Find where the given text appears and provide that cell's center as [x, y] coordinate. 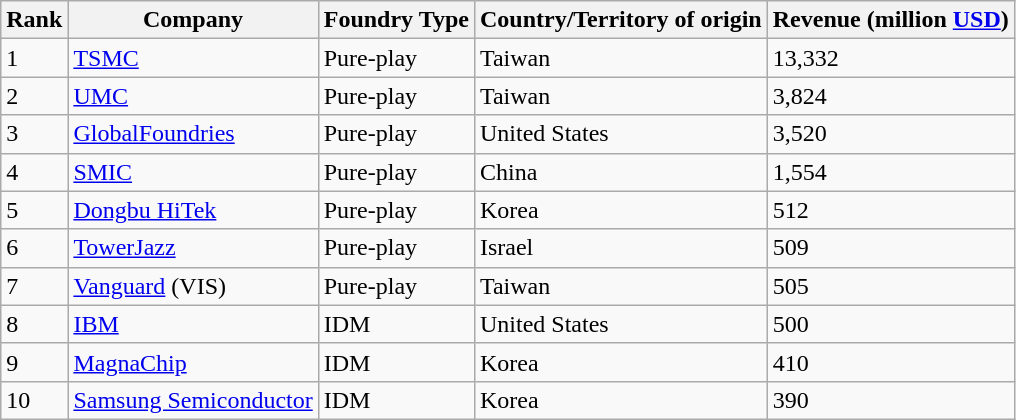
Samsung Semiconductor [193, 400]
512 [890, 210]
Israel [620, 248]
6 [34, 248]
509 [890, 248]
1,554 [890, 172]
Revenue (million USD) [890, 20]
TSMC [193, 58]
7 [34, 286]
Rank [34, 20]
3,520 [890, 134]
3,824 [890, 96]
Dongbu HiTek [193, 210]
2 [34, 96]
IBM [193, 324]
5 [34, 210]
505 [890, 286]
1 [34, 58]
3 [34, 134]
GlobalFoundries [193, 134]
Country/Territory of origin [620, 20]
Company [193, 20]
8 [34, 324]
SMIC [193, 172]
410 [890, 362]
13,332 [890, 58]
10 [34, 400]
500 [890, 324]
Foundry Type [396, 20]
MagnaChip [193, 362]
TowerJazz [193, 248]
China [620, 172]
9 [34, 362]
390 [890, 400]
UMC [193, 96]
4 [34, 172]
Vanguard (VIS) [193, 286]
